Identify which cell holds the provided text, then report its (x, y) central coordinate. 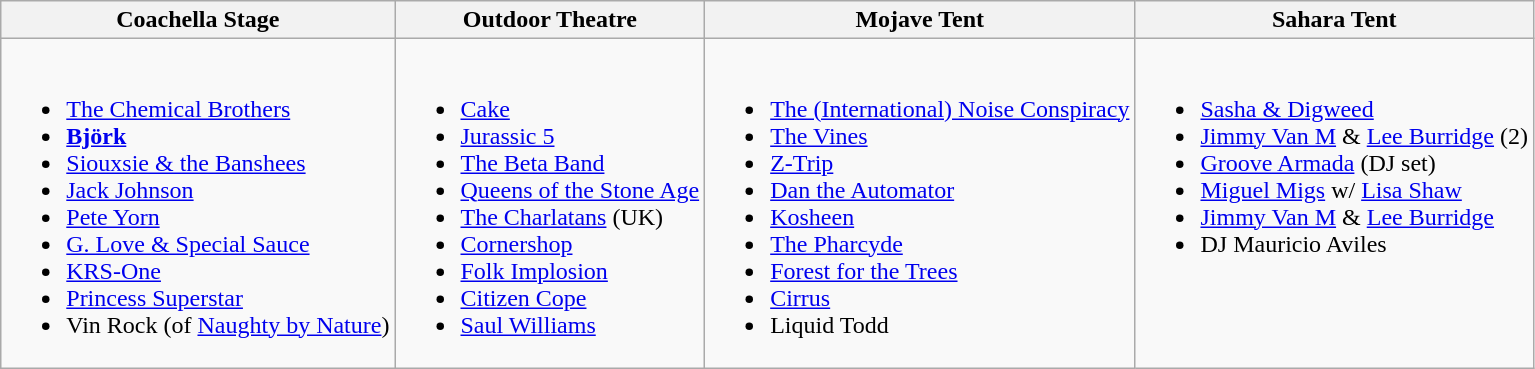
CakeJurassic 5The Beta BandQueens of the Stone AgeThe Charlatans (UK)CornershopFolk ImplosionCitizen CopeSaul Williams (550, 204)
Outdoor Theatre (550, 20)
Sasha & DigweedJimmy Van M & Lee Burridge (2)Groove Armada (DJ set)Miguel Migs w/ Lisa ShawJimmy Van M & Lee BurridgeDJ Mauricio Aviles (1334, 204)
The (International) Noise ConspiracyThe VinesZ-TripDan the AutomatorKosheenThe PharcydeForest for the TreesCirrusLiquid Todd (920, 204)
Coachella Stage (198, 20)
Mojave Tent (920, 20)
Sahara Tent (1334, 20)
The Chemical BrothersBjörkSiouxsie & the BansheesJack JohnsonPete YornG. Love & Special SauceKRS-OnePrincess SuperstarVin Rock (of Naughty by Nature) (198, 204)
